From the cell containing the given text, extract its center point as (X, Y) coordinate. 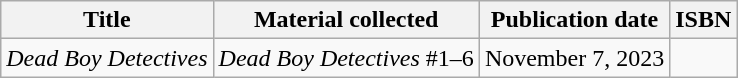
ISBN (704, 20)
November 7, 2023 (574, 58)
Material collected (346, 20)
Dead Boy Detectives #1–6 (346, 58)
Dead Boy Detectives (107, 58)
Publication date (574, 20)
Title (107, 20)
